For the text-containing cell, return its midpoint in [x, y] coordinate format. 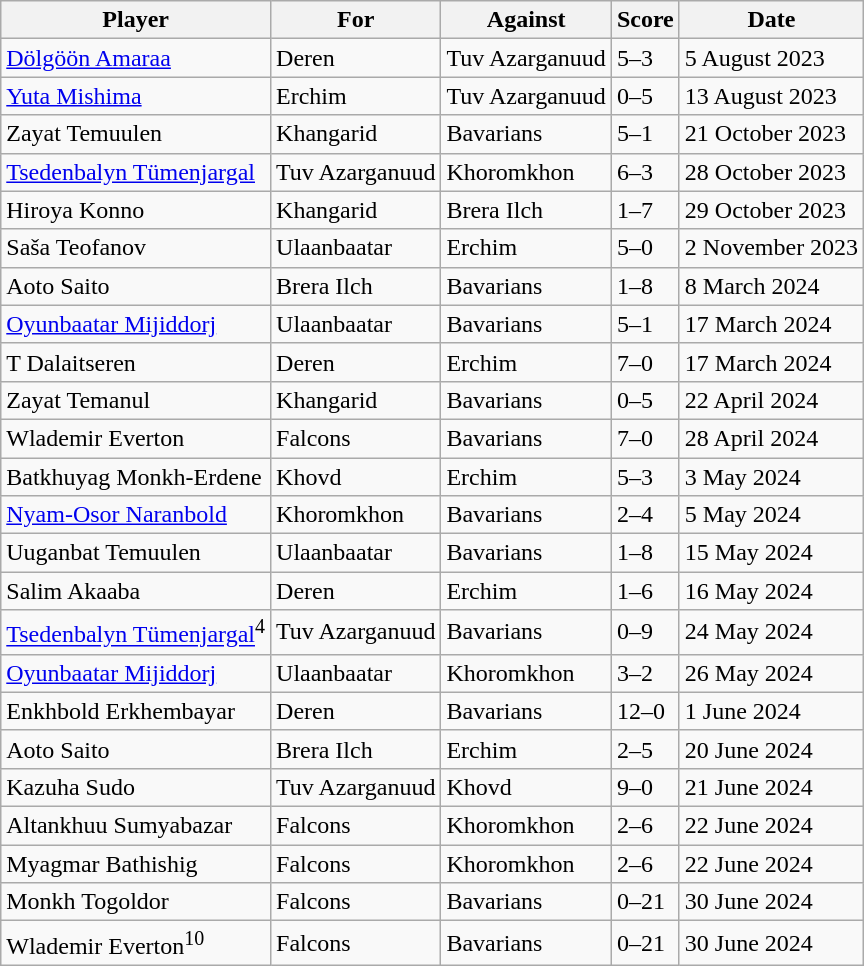
2–4 [645, 515]
5–0 [645, 248]
Tsedenbalyn Tümenjargal [136, 172]
15 May 2024 [771, 553]
Yuta Mishima [136, 96]
T Dalaitseren [136, 362]
2–5 [645, 749]
8 March 2024 [771, 286]
For [356, 20]
9–0 [645, 787]
6–3 [645, 172]
1 June 2024 [771, 711]
Nyam-Osor Naranbold [136, 515]
13 August 2023 [771, 96]
12–0 [645, 711]
Saša Teofanov [136, 248]
Myagmar Bathishig [136, 864]
28 April 2024 [771, 438]
16 May 2024 [771, 591]
22 April 2024 [771, 400]
1–7 [645, 210]
24 May 2024 [771, 632]
Player [136, 20]
Salim Akaaba [136, 591]
Uuganbat Temuulen [136, 553]
Enkhbold Erkhembayar [136, 711]
Monkh Togoldor [136, 902]
5 August 2023 [771, 58]
Altankhuu Sumyabazar [136, 826]
3–2 [645, 673]
2 November 2023 [771, 248]
28 October 2023 [771, 172]
26 May 2024 [771, 673]
Wlademir Everton [136, 438]
Zayat Temuulen [136, 134]
21 October 2023 [771, 134]
Dölgöön Amaraa [136, 58]
Batkhuyag Monkh-Erdene [136, 477]
1–6 [645, 591]
20 June 2024 [771, 749]
Score [645, 20]
0–9 [645, 632]
5 May 2024 [771, 515]
Zayat Temanul [136, 400]
Tsedenbalyn Tümenjargal4 [136, 632]
Date [771, 20]
Wlademir Everton10 [136, 944]
Kazuha Sudo [136, 787]
3 May 2024 [771, 477]
29 October 2023 [771, 210]
21 June 2024 [771, 787]
Against [526, 20]
Hiroya Konno [136, 210]
